Find where the given text appears and provide that cell's center as [X, Y] coordinate. 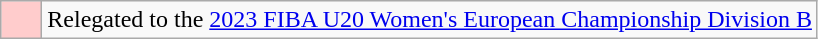
Relegated to the 2023 FIBA U20 Women's European Championship Division B [430, 20]
